For the text-containing cell, return its midpoint in [X, Y] coordinate format. 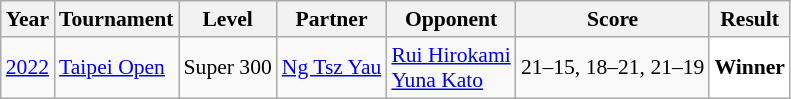
Result [750, 19]
Tournament [116, 19]
Partner [332, 19]
Year [28, 19]
Level [228, 19]
Ng Tsz Yau [332, 68]
Winner [750, 68]
Opponent [450, 19]
Taipei Open [116, 68]
Rui Hirokami Yuna Kato [450, 68]
2022 [28, 68]
Score [613, 19]
21–15, 18–21, 21–19 [613, 68]
Super 300 [228, 68]
